Find where the given text appears and provide that cell's center as (x, y) coordinate. 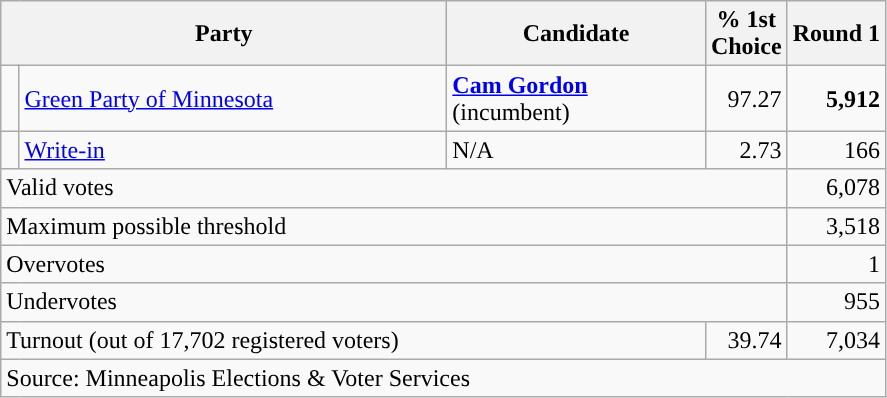
N/A (576, 150)
Cam Gordon (incumbent) (576, 98)
Turnout (out of 17,702 registered voters) (354, 340)
97.27 (746, 98)
5,912 (836, 98)
Candidate (576, 34)
Green Party of Minnesota (233, 98)
Valid votes (394, 188)
166 (836, 150)
Undervotes (394, 302)
Round 1 (836, 34)
6,078 (836, 188)
Source: Minneapolis Elections & Voter Services (444, 378)
Overvotes (394, 264)
Party (224, 34)
7,034 (836, 340)
2.73 (746, 150)
955 (836, 302)
3,518 (836, 226)
1 (836, 264)
% 1stChoice (746, 34)
39.74 (746, 340)
Write-in (233, 150)
Maximum possible threshold (394, 226)
